Return the [X, Y] coordinate for the center point of the cell that contains the specified text.  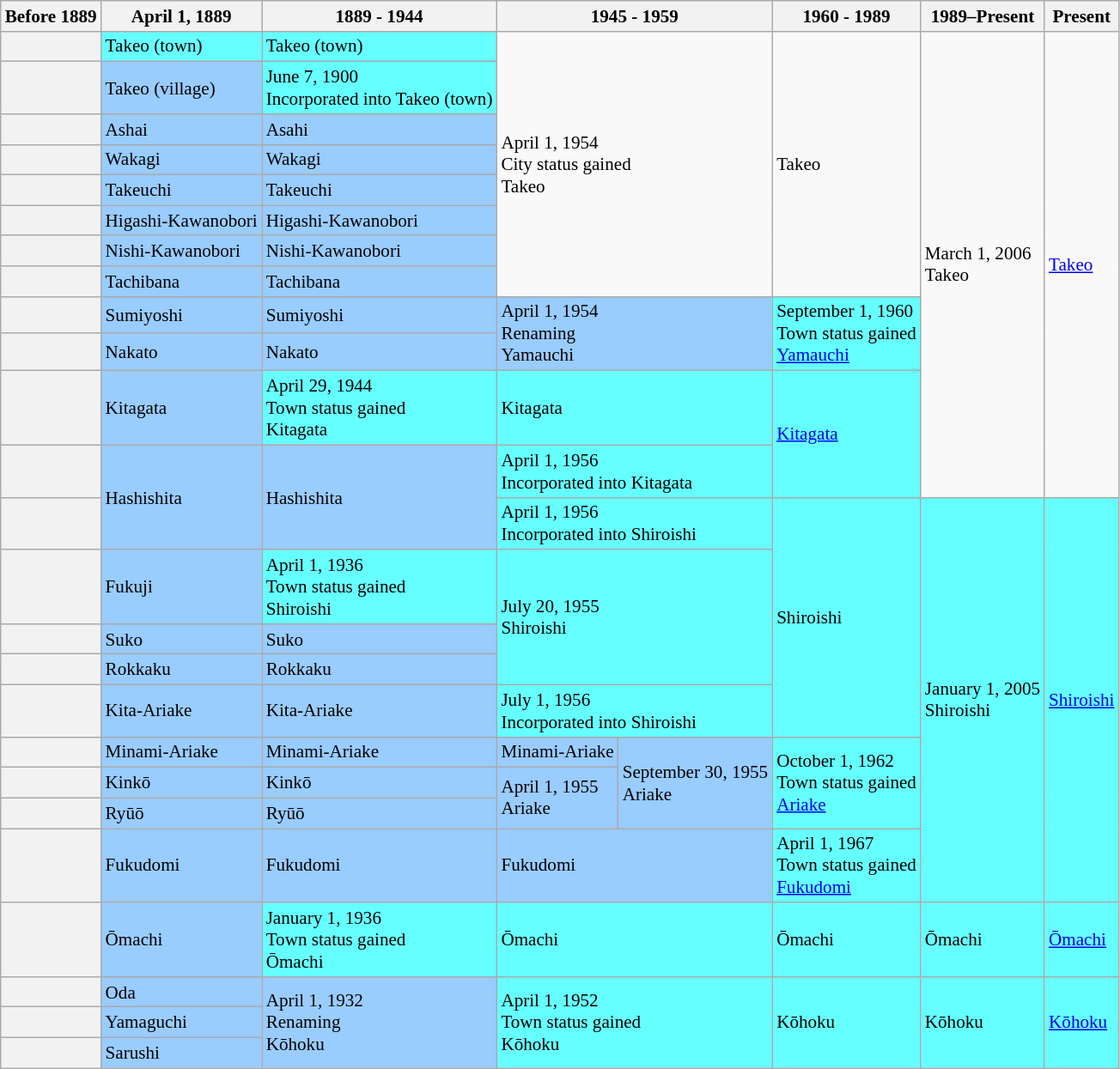
January 1, 2005Shiroishi [983, 700]
September 30, 1955Ariake [696, 782]
April 1, 1955Ariake [557, 799]
April 1, 1889 [182, 15]
April 1, 1954City status gainedTakeo [634, 163]
April 29, 1944Town status gainedKitagata [380, 408]
Ashai [182, 129]
Sarushi [182, 1053]
Oda [182, 991]
July 1, 1956Incorporated into Shiroishi [634, 711]
July 20, 1955Shiroishi [634, 616]
April 1, 1932RenamingKōhoku [380, 1022]
April 1, 1967Town status gainedFukudomi [847, 866]
1945 - 1959 [634, 15]
April 1, 1936Town status gainedShiroishi [380, 586]
Takeo (village) [182, 88]
1889 - 1944 [380, 15]
April 1, 1952Town status gainedKōhoku [634, 1022]
September 1, 1960Town status gainedYamauchi [847, 333]
Before 1889 [52, 15]
April 1, 1956Incorporated into Kitagata [634, 471]
June 7, 1900Incorporated into Takeo (town) [380, 88]
March 1, 2006Takeo [983, 264]
October 1, 1962Town status gainedAriake [847, 782]
1989–Present [983, 15]
Asahi [380, 129]
April 1, 1954RenamingYamauchi [634, 333]
January 1, 1936Town status gainedŌmachi [380, 939]
1960 - 1989 [847, 15]
Present [1081, 15]
Fukuji [182, 586]
April 1, 1956Incorporated into Shiroishi [634, 524]
Yamaguchi [182, 1022]
